For the text-containing cell, return its midpoint in [x, y] coordinate format. 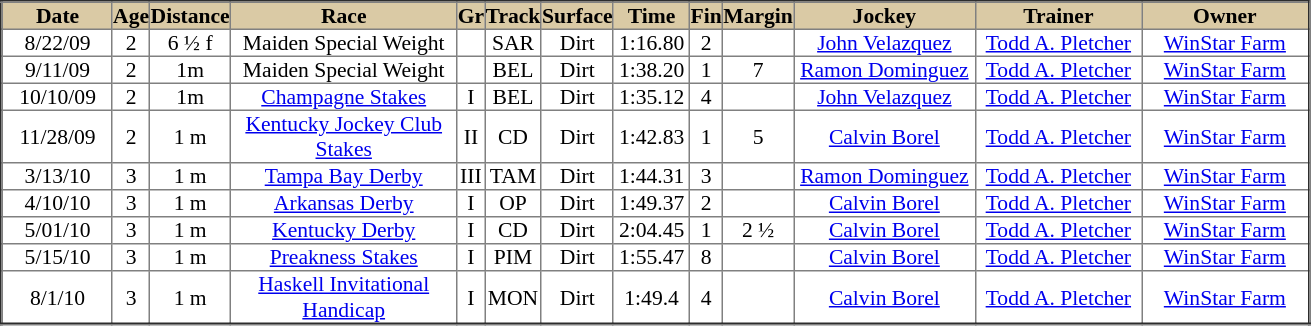
2 ½ [758, 230]
Fin [706, 16]
1:44.31 [651, 176]
1:55.47 [651, 258]
Age [130, 16]
10/10/09 [57, 96]
Owner [1226, 16]
SAR [513, 42]
PIM [513, 258]
OP [513, 204]
Kentucky Jockey Club Stakes [343, 136]
Champagne Stakes [343, 96]
5/01/10 [57, 230]
8 [706, 258]
Jockey [885, 16]
Track [513, 16]
1:16.80 [651, 42]
1:42.83 [651, 136]
1:49.37 [651, 204]
MON [513, 298]
Gr [471, 16]
7 [758, 70]
TAM [513, 176]
Trainer [1058, 16]
Preakness Stakes [343, 258]
Date [57, 16]
Surface [577, 16]
4/10/10 [57, 204]
Arkansas Derby [343, 204]
2:04.45 [651, 230]
Race [343, 16]
III [471, 176]
II [471, 136]
Tampa Bay Derby [343, 176]
8/22/09 [57, 42]
6 ½ f [190, 42]
3/13/10 [57, 176]
8/1/10 [57, 298]
Haskell Invitational Handicap [343, 298]
5/15/10 [57, 258]
9/11/09 [57, 70]
11/28/09 [57, 136]
Margin [758, 16]
1:35.12 [651, 96]
Kentucky Derby [343, 230]
Time [651, 16]
1:38.20 [651, 70]
5 [758, 136]
Distance [190, 16]
1:49.4 [651, 298]
